Determine the (x, y) coordinate at the center of the cell enclosing the given text.  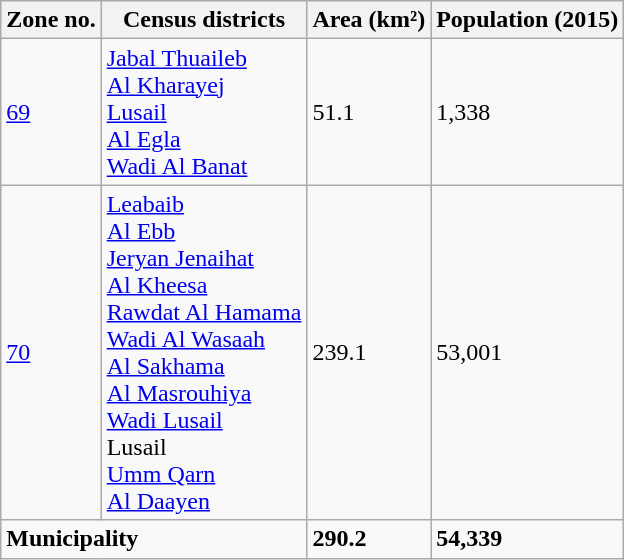
70 (51, 352)
Population (2015) (528, 20)
Jabal Thuaileb Al Kharayej Lusail Al Egla Wadi Al Banat (204, 112)
290.2 (369, 539)
Census districts (204, 20)
Leabaib Al Ebb Jeryan Jenaihat Al Kheesa Rawdat Al Hamama Wadi Al Wasaah Al Sakhama Al Masrouhiya Wadi Lusail Lusail Umm Qarn Al Daayen (204, 352)
Zone no. (51, 20)
51.1 (369, 112)
239.1 (369, 352)
Area (km²) (369, 20)
69 (51, 112)
54,339 (528, 539)
Municipality (154, 539)
53,001 (528, 352)
1,338 (528, 112)
